Scan for the cell matching the given text and deliver its (x, y) coordinate at center. 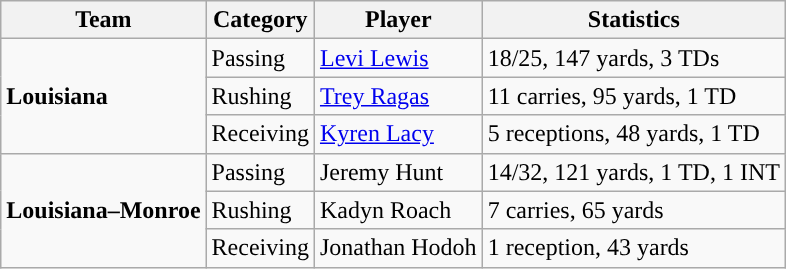
Player (398, 20)
Trey Ragas (398, 96)
Jeremy Hunt (398, 172)
Jonathan Hodoh (398, 248)
7 carries, 65 yards (634, 210)
Category (260, 20)
14/32, 121 yards, 1 TD, 1 INT (634, 172)
11 carries, 95 yards, 1 TD (634, 96)
Team (104, 20)
Louisiana (104, 96)
5 receptions, 48 yards, 1 TD (634, 134)
18/25, 147 yards, 3 TDs (634, 58)
Louisiana–Monroe (104, 210)
Kadyn Roach (398, 210)
Kyren Lacy (398, 134)
Levi Lewis (398, 58)
1 reception, 43 yards (634, 248)
Statistics (634, 20)
